Capture the cell that displays the provided text and extract its [X, Y] central coordinate. 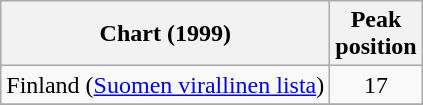
Peakposition [376, 34]
17 [376, 85]
Finland (Suomen virallinen lista) [166, 85]
Chart (1999) [166, 34]
